Determine the (X, Y) coordinate at the center of the cell enclosing the given text.  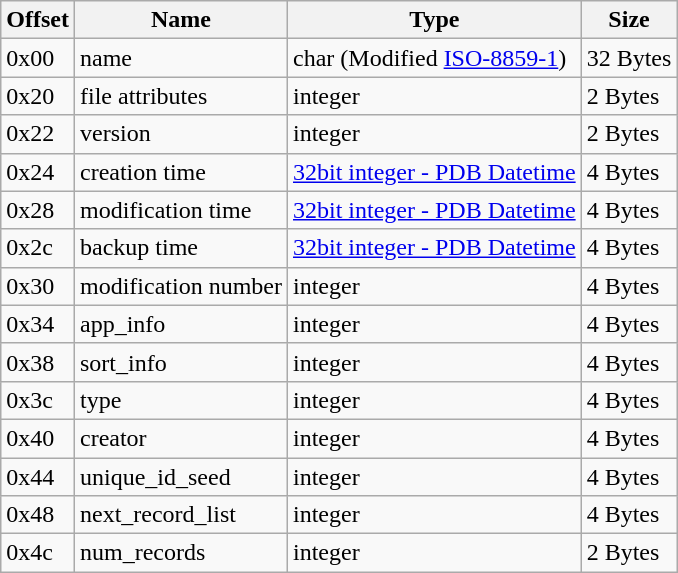
0x44 (38, 477)
next_record_list (180, 515)
sort_info (180, 362)
backup time (180, 248)
name (180, 58)
0x4c (38, 553)
0x40 (38, 438)
num_records (180, 553)
unique_id_seed (180, 477)
0x34 (38, 324)
type (180, 400)
modification number (180, 286)
modification time (180, 210)
32 Bytes (629, 58)
file attributes (180, 96)
char (Modified ISO-8859-1) (434, 58)
creation time (180, 172)
0x28 (38, 210)
creator (180, 438)
Type (434, 20)
0x30 (38, 286)
Size (629, 20)
app_info (180, 324)
version (180, 134)
0x20 (38, 96)
0x48 (38, 515)
0x24 (38, 172)
0x3c (38, 400)
Name (180, 20)
0x00 (38, 58)
Offset (38, 20)
0x38 (38, 362)
0x2c (38, 248)
0x22 (38, 134)
